Search for the cell housing the specified text and yield its [X, Y] center coordinate. 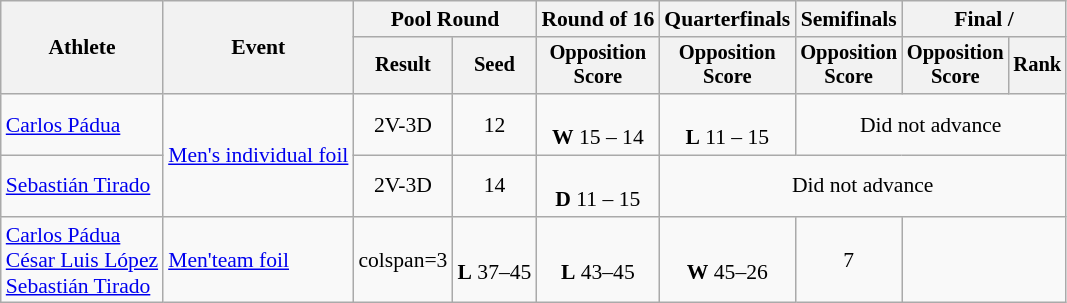
Semifinals [848, 19]
L 11 – 15 [727, 124]
Carlos Pádua [82, 124]
Men's individual foil [258, 155]
D 11 – 15 [598, 186]
14 [494, 186]
Quarterfinals [727, 19]
12 [494, 124]
Pool Round [444, 19]
Event [258, 48]
Sebastián Tirado [82, 186]
Round of 16 [598, 19]
Final / [984, 19]
Result [402, 66]
Rank [1037, 66]
W 15 – 14 [598, 124]
Seed [494, 66]
Athlete [82, 48]
